From the cell containing the given text, extract its center point as [X, Y] coordinate. 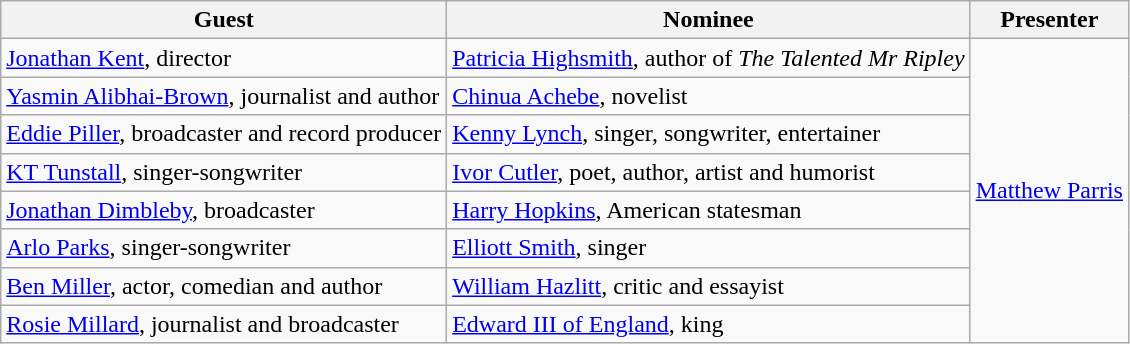
Chinua Achebe, novelist [708, 96]
William Hazlitt, critic and essayist [708, 286]
Nominee [708, 20]
Edward III of England, king [708, 324]
Patricia Highsmith, author of The Talented Mr Ripley [708, 58]
Arlo Parks, singer-songwriter [224, 248]
Yasmin Alibhai-Brown, journalist and author [224, 96]
Eddie Piller, broadcaster and record producer [224, 134]
Ben Miller, actor, comedian and author [224, 286]
Harry Hopkins, American statesman [708, 210]
KT Tunstall, singer-songwriter [224, 172]
Matthew Parris [1049, 191]
Guest [224, 20]
Elliott Smith, singer [708, 248]
Kenny Lynch, singer, songwriter, entertainer [708, 134]
Presenter [1049, 20]
Rosie Millard, journalist and broadcaster [224, 324]
Jonathan Dimbleby, broadcaster [224, 210]
Ivor Cutler, poet, author, artist and humorist [708, 172]
Jonathan Kent, director [224, 58]
